Locate the cell with the specified text and output its [X, Y] center coordinate. 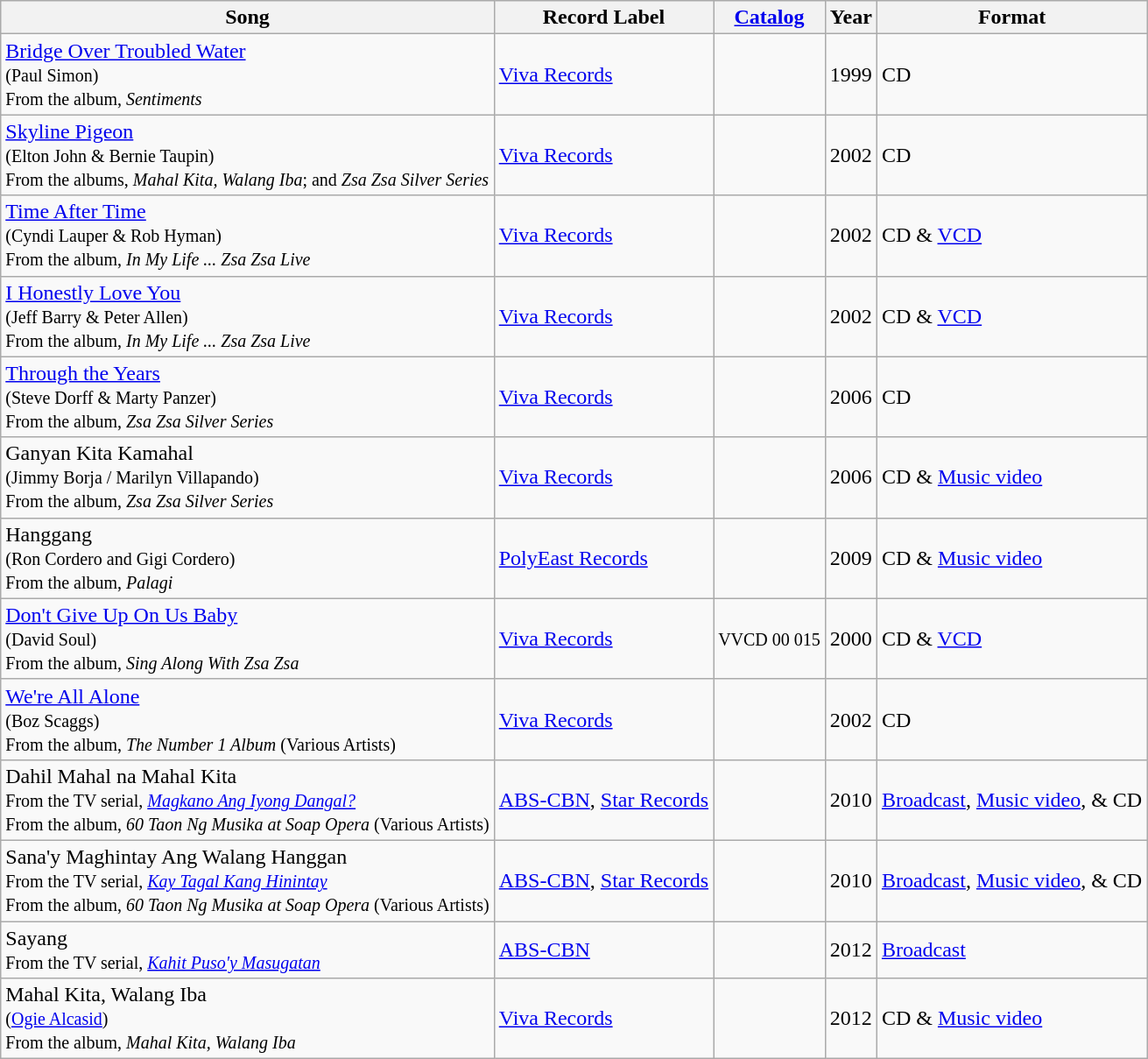
Bridge Over Troubled Water(Paul Simon)From the album, Sentiments [247, 74]
I Honestly Love You(Jeff Barry & Peter Allen)From the album, In My Life ... Zsa Zsa Live [247, 316]
Hanggang(Ron Cordero and Gigi Cordero)From the album, Palagi [247, 558]
2000 [851, 639]
2009 [851, 558]
SayangFrom the TV serial, Kahit Puso'y Masugatan [247, 950]
Through the Years(Steve Dorff & Marty Panzer)From the album, Zsa Zsa Silver Series [247, 397]
Year [851, 18]
Ganyan Kita Kamahal(Jimmy Borja / Marilyn Villapando)From the album, Zsa Zsa Silver Series [247, 477]
Skyline Pigeon(Elton John & Bernie Taupin)From the albums, Mahal Kita, Walang Iba; and Zsa Zsa Silver Series [247, 155]
Song [247, 18]
Time After Time(Cyndi Lauper & Rob Hyman)From the album, In My Life ... Zsa Zsa Live [247, 236]
Sana'y Maghintay Ang Walang HangganFrom the TV serial, Kay Tagal Kang HinintayFrom the album, 60 Taon Ng Musika at Soap Opera (Various Artists) [247, 880]
We're All Alone(Boz Scaggs)From the album, The Number 1 Album (Various Artists) [247, 719]
Catalog [770, 18]
ABS-CBN [603, 950]
1999 [851, 74]
Broadcast [1011, 950]
Don't Give Up On Us Baby(David Soul)From the album, Sing Along With Zsa Zsa [247, 639]
Mahal Kita, Walang Iba(Ogie Alcasid)From the album, Mahal Kita, Walang Iba [247, 1019]
Record Label [603, 18]
PolyEast Records [603, 558]
Dahil Mahal na Mahal KitaFrom the TV serial, Magkano Ang Iyong Dangal?From the album, 60 Taon Ng Musika at Soap Opera (Various Artists) [247, 800]
Format [1011, 18]
VVCD 00 015 [770, 639]
